Determine the [X, Y] coordinate at the center of the cell enclosing the given text.  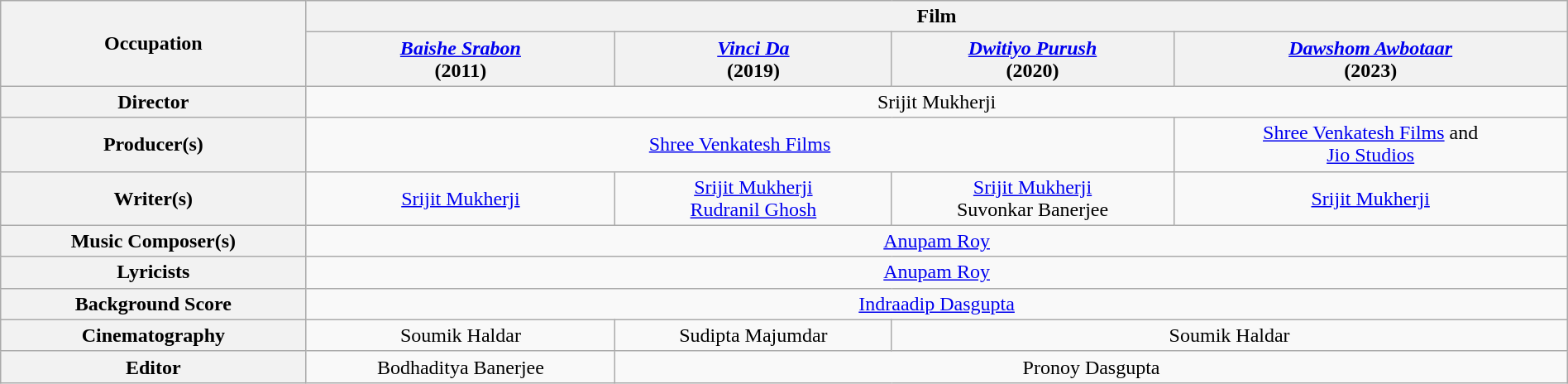
Producer(s) [154, 144]
Pronoy Dasgupta [1092, 367]
Editor [154, 367]
Lyricists [154, 272]
Director [154, 102]
Occupation [154, 43]
Dwitiyo Purush(2020) [1032, 60]
Cinematography [154, 335]
Writer(s) [154, 199]
Baishe Srabon (2011) [461, 60]
Srijit Mukherji Rudranil Ghosh [753, 199]
Shree Venkatesh Films and Jio Studios [1370, 144]
Vinci Da (2019) [753, 60]
Srijit Mukherji Suvonkar Banerjee [1032, 199]
Music Composer(s) [154, 241]
Film [936, 17]
Sudipta Majumdar [753, 335]
Background Score [154, 304]
Dawshom Awbotaar(2023) [1370, 60]
Indraadip Dasgupta [936, 304]
Shree Venkatesh Films [739, 144]
Bodhaditya Banerjee [461, 367]
